Detect which cell encompasses the target text, then output its [x, y] center coordinate. 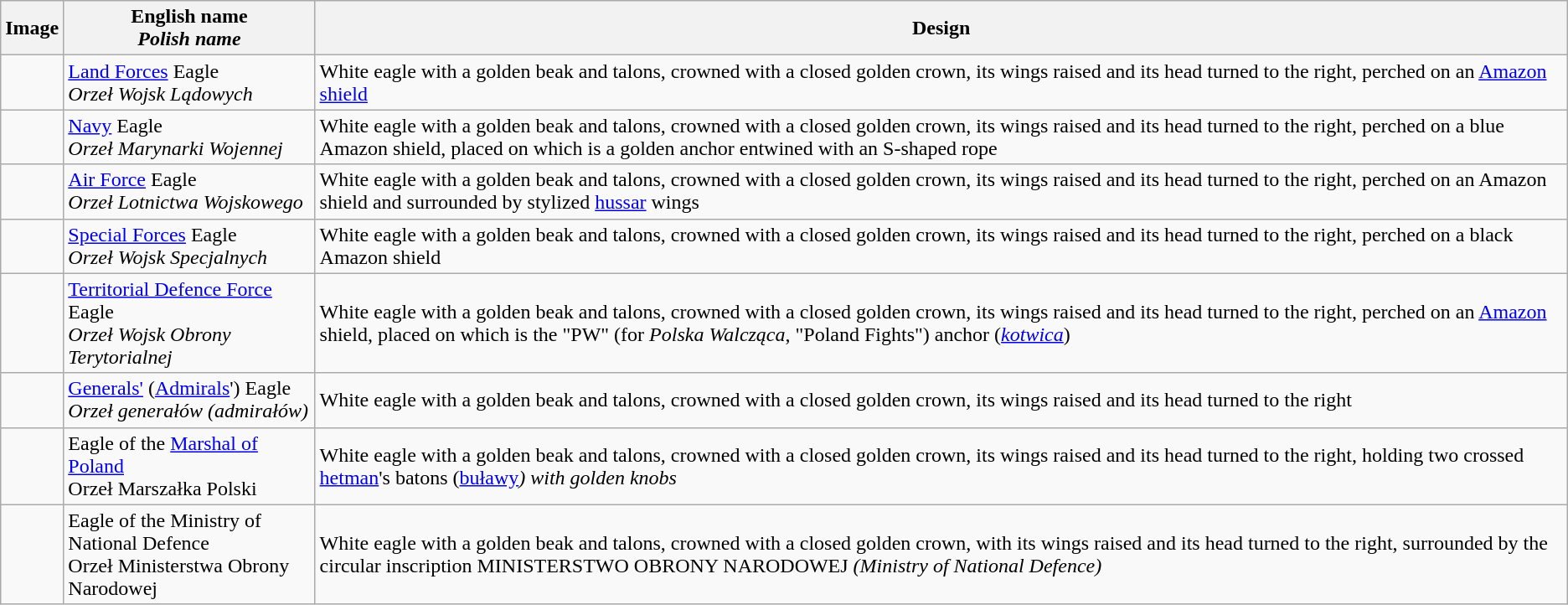
English name Polish name [189, 28]
Eagle of the Marshal of Poland Orzeł Marszałka Polski [189, 466]
Image [32, 28]
White eagle with a golden beak and talons, crowned with a closed golden crown, its wings raised and its head turned to the right [941, 401]
Design [941, 28]
Eagle of the Ministry of National Defence Orzeł Ministerstwa Obrony Narodowej [189, 555]
Generals' (Admirals') Eagle Orzeł generałów (admirałów) [189, 401]
Air Force Eagle Orzeł Lotnictwa Wojskowego [189, 191]
Territorial Defence Force Eagle Orzeł Wojsk Obrony Terytorialnej [189, 323]
Navy Eagle Orzeł Marynarki Wojennej [189, 137]
Special Forces Eagle Orzeł Wojsk Specjalnych [189, 246]
Land Forces Eagle Orzeł Wojsk Lądowych [189, 82]
